Pinpoint the cell where the given text exists, returning its [X, Y] midpoint coordinate. 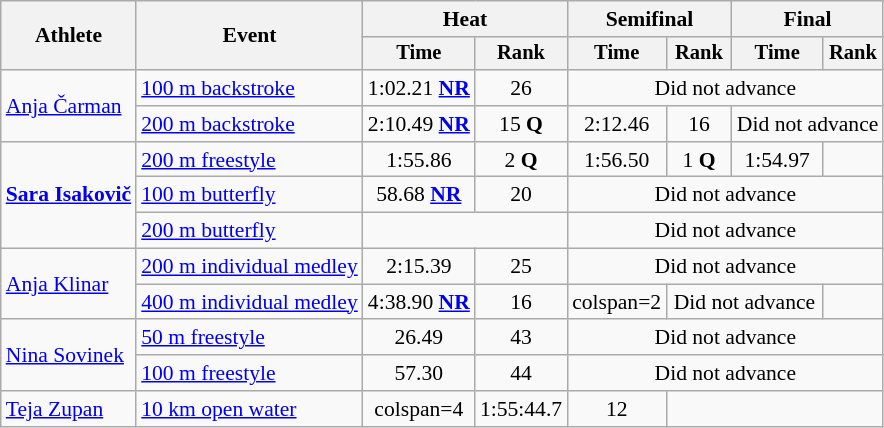
1:02.21 NR [419, 88]
Event [250, 36]
4:38.90 NR [419, 302]
1 Q [699, 160]
200 m backstroke [250, 124]
Anja Klinar [68, 284]
Nina Sovinek [68, 356]
1:54.97 [778, 160]
200 m freestyle [250, 160]
2:10.49 NR [419, 124]
26 [521, 88]
25 [521, 267]
Heat [465, 19]
50 m freestyle [250, 338]
colspan=4 [419, 409]
2 Q [521, 160]
58.68 NR [419, 195]
43 [521, 338]
20 [521, 195]
Anja Čarman [68, 106]
1:56.50 [616, 160]
Sara Isakovič [68, 196]
44 [521, 373]
10 km open water [250, 409]
200 m individual medley [250, 267]
Final [808, 19]
1:55:44.7 [521, 409]
12 [616, 409]
Semifinal [650, 19]
2:15.39 [419, 267]
100 m freestyle [250, 373]
1:55.86 [419, 160]
Athlete [68, 36]
colspan=2 [616, 302]
15 Q [521, 124]
200 m butterfly [250, 231]
26.49 [419, 338]
2:12.46 [616, 124]
100 m backstroke [250, 88]
400 m individual medley [250, 302]
Teja Zupan [68, 409]
100 m butterfly [250, 195]
57.30 [419, 373]
